Return (x, y) of the center of cell containing provided text 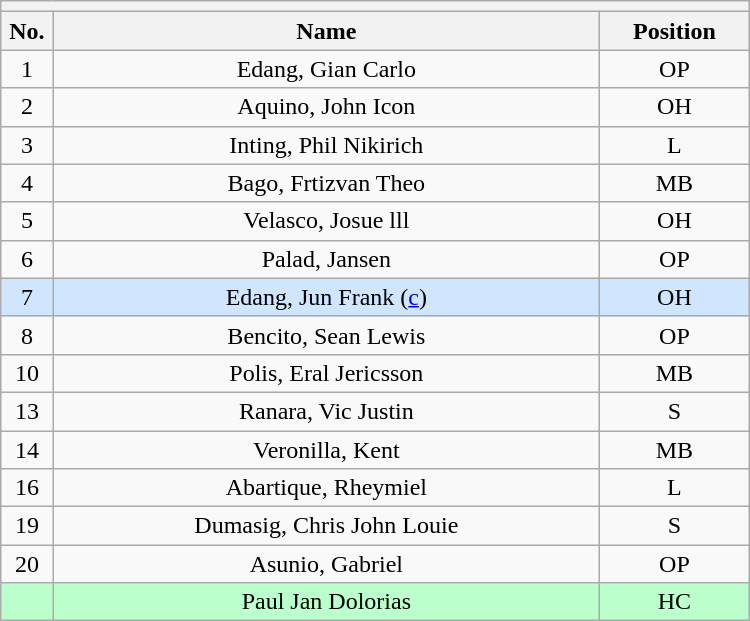
No. (27, 31)
16 (27, 488)
Bencito, Sean Lewis (326, 335)
14 (27, 449)
Polis, Eral Jericsson (326, 373)
7 (27, 297)
Dumasig, Chris John Louie (326, 526)
20 (27, 564)
Position (675, 31)
Ranara, Vic Justin (326, 411)
13 (27, 411)
Edang, Gian Carlo (326, 69)
19 (27, 526)
Palad, Jansen (326, 259)
Veronilla, Kent (326, 449)
Velasco, Josue lll (326, 221)
Paul Jan Dolorias (326, 602)
3 (27, 145)
1 (27, 69)
Name (326, 31)
Aquino, John Icon (326, 107)
Abartique, Rheymiel (326, 488)
10 (27, 373)
Edang, Jun Frank (c) (326, 297)
4 (27, 183)
8 (27, 335)
2 (27, 107)
Inting, Phil Nikirich (326, 145)
HC (675, 602)
6 (27, 259)
Asunio, Gabriel (326, 564)
Bago, Frtizvan Theo (326, 183)
5 (27, 221)
